Output the (x, y) coordinate of the center of the cell containing the given text.  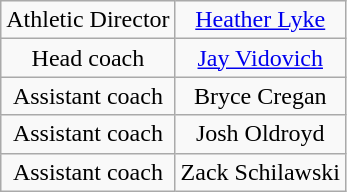
Heather Lyke (260, 20)
Head coach (88, 58)
Jay Vidovich (260, 58)
Zack Schilawski (260, 172)
Josh Oldroyd (260, 134)
Athletic Director (88, 20)
Bryce Cregan (260, 96)
